From the cell containing the given text, extract its center point as (X, Y) coordinate. 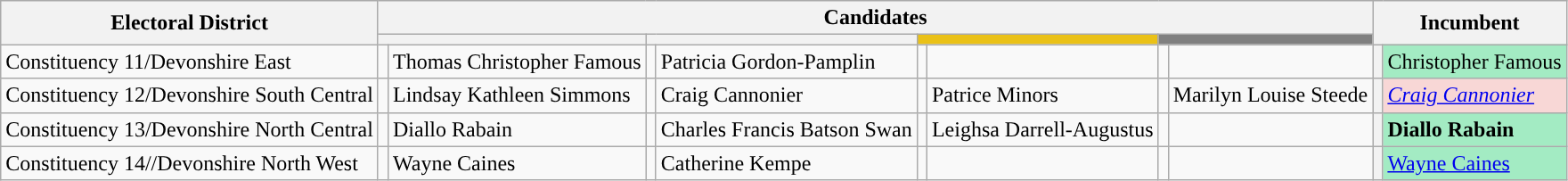
Thomas Christopher Famous (517, 62)
Christopher Famous (1474, 62)
Incumbent (1470, 23)
Catherine Kempe (786, 163)
Marilyn Louise Steede (1270, 95)
Patrice Minors (1042, 95)
Electoral District (190, 23)
Patricia Gordon-Pamplin (786, 62)
Candidates (875, 18)
Constituency 13/Devonshire North Central (190, 129)
Constituency 14//Devonshire North West (190, 163)
Charles Francis Batson Swan (786, 129)
Constituency 11/Devonshire East (190, 62)
Constituency 12/Devonshire South Central (190, 95)
Lindsay Kathleen Simmons (517, 95)
Leighsa Darrell-Augustus (1042, 129)
